Extract the (x, y) coordinate from the center of the cell holding the provided text.  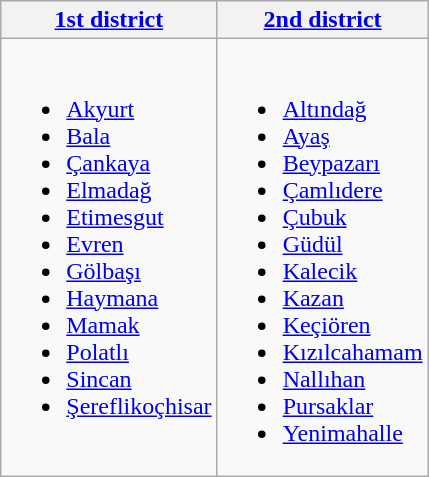
AkyurtBalaÇankayaElmadağEtimesgutEvrenGölbaşıHaymanaMamakPolatlıSincanŞereflikoçhisar (109, 258)
AltındağAyaşBeypazarıÇamlıdereÇubukGüdülKalecikKazanKeçiörenKızılcahamamNallıhanPursaklarYenimahalle (322, 258)
1st district (109, 20)
2nd district (322, 20)
